Capture the cell that displays the provided text and extract its [X, Y] central coordinate. 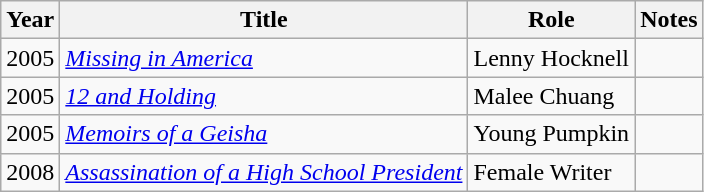
Title [264, 20]
Notes [669, 20]
Young Pumpkin [552, 134]
Assassination of a High School President [264, 172]
Female Writer [552, 172]
Lenny Hocknell [552, 58]
Memoirs of a Geisha [264, 134]
Year [30, 20]
Role [552, 20]
2008 [30, 172]
12 and Holding [264, 96]
Missing in America [264, 58]
Malee Chuang [552, 96]
